Scan for the cell matching the given text and deliver its [x, y] coordinate at center. 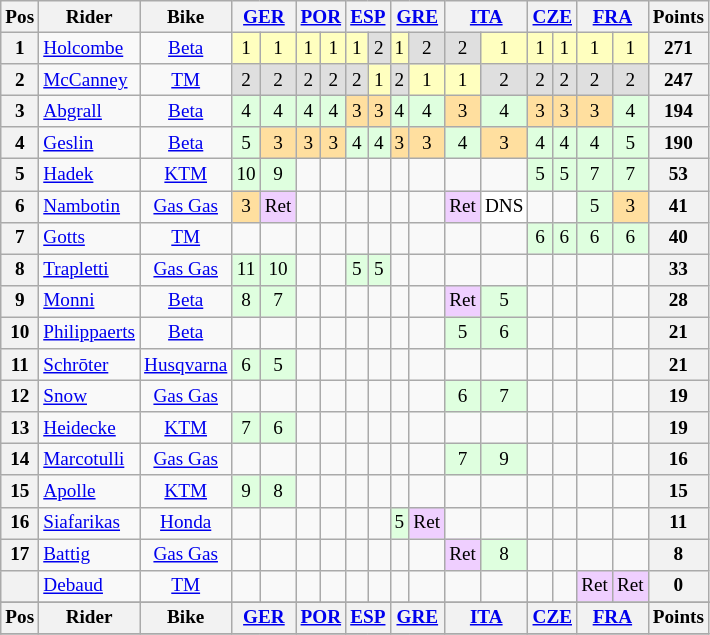
271 [678, 48]
Battig [90, 554]
53 [678, 175]
Philippaerts [90, 333]
Hadek [90, 175]
DNS [504, 206]
12 [20, 396]
Nambotin [90, 206]
190 [678, 143]
Snow [90, 396]
41 [678, 206]
Gotts [90, 238]
Honda [186, 523]
Marcotulli [90, 460]
0 [678, 586]
28 [678, 301]
194 [678, 111]
Abgrall [90, 111]
247 [678, 80]
14 [20, 460]
Holcombe [90, 48]
Trapletti [90, 270]
13 [20, 428]
Schrōter [90, 365]
33 [678, 270]
40 [678, 238]
McCanney [90, 80]
Husqvarna [186, 365]
17 [20, 554]
Debaud [90, 586]
Monni [90, 301]
Heidecke [90, 428]
Apolle [90, 491]
Siafarikas [90, 523]
Geslin [90, 143]
